Scan for the cell matching the given text and deliver its [X, Y] coordinate at center. 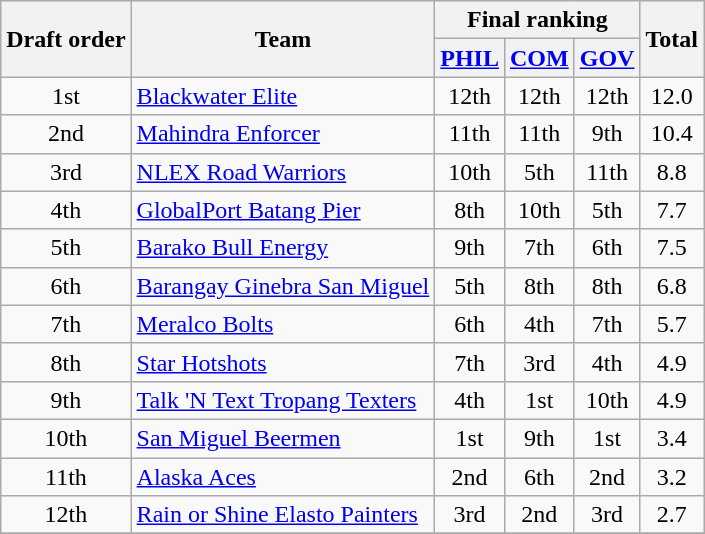
3.2 [672, 477]
Mahindra Enforcer [283, 134]
Alaska Aces [283, 477]
Total [672, 39]
Barangay Ginebra San Miguel [283, 286]
GOV [607, 58]
GlobalPort Batang Pier [283, 210]
3.4 [672, 438]
5.7 [672, 324]
7.7 [672, 210]
Rain or Shine Elasto Painters [283, 515]
Draft order [66, 39]
PHIL [470, 58]
Star Hotshots [283, 362]
7.5 [672, 248]
12.0 [672, 96]
Barako Bull Energy [283, 248]
Meralco Bolts [283, 324]
NLEX Road Warriors [283, 172]
6.8 [672, 286]
8.8 [672, 172]
Team [283, 39]
COM [539, 58]
2.7 [672, 515]
San Miguel Beermen [283, 438]
10.4 [672, 134]
Final ranking [538, 20]
Blackwater Elite [283, 96]
Talk 'N Text Tropang Texters [283, 400]
